Pinpoint the cell where the given text exists, returning its [x, y] midpoint coordinate. 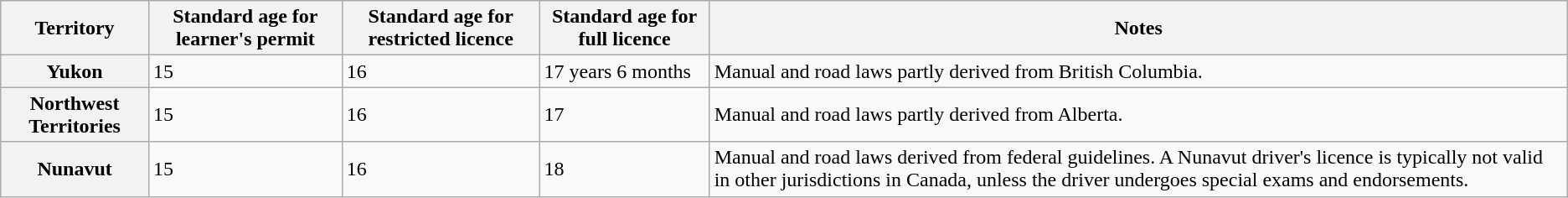
Nunavut [75, 169]
Standard age for learner's permit [245, 29]
Territory [75, 29]
Manual and road laws partly derived from British Columbia. [1138, 71]
Northwest Territories [75, 114]
Yukon [75, 71]
18 [625, 169]
17 years 6 months [625, 71]
Standard age for full licence [625, 29]
Standard age for restricted licence [441, 29]
17 [625, 114]
Manual and road laws partly derived from Alberta. [1138, 114]
Notes [1138, 29]
